Search for the cell housing the specified text and yield its [X, Y] center coordinate. 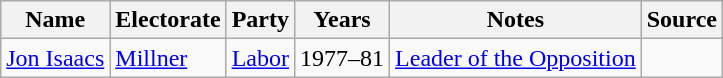
Source [682, 20]
Name [56, 20]
Labor [260, 58]
Notes [516, 20]
Electorate [168, 20]
Millner [168, 58]
1977–81 [342, 58]
Years [342, 20]
Party [260, 20]
Leader of the Opposition [516, 58]
Jon Isaacs [56, 58]
